Output the (x, y) coordinate of the center of the cell containing the given text.  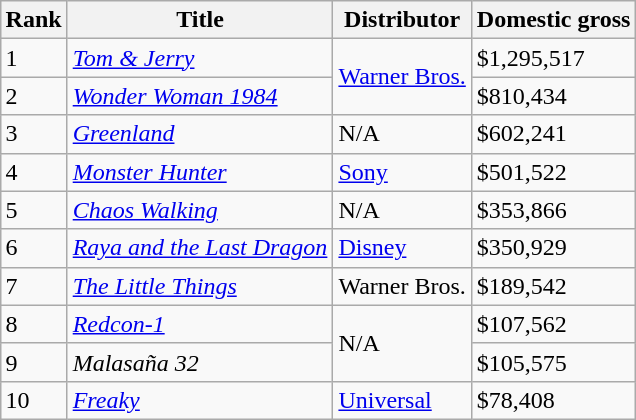
9 (34, 362)
Disney (402, 248)
The Little Things (200, 286)
Greenland (200, 134)
Sony (402, 172)
Redcon-1 (200, 324)
4 (34, 172)
$501,522 (554, 172)
Domestic gross (554, 20)
10 (34, 400)
$353,866 (554, 210)
$1,295,517 (554, 58)
Monster Hunter (200, 172)
$107,562 (554, 324)
$105,575 (554, 362)
Freaky (200, 400)
Malasaña 32 (200, 362)
$602,241 (554, 134)
$810,434 (554, 96)
Raya and the Last Dragon (200, 248)
5 (34, 210)
6 (34, 248)
$189,542 (554, 286)
Wonder Woman 1984 (200, 96)
Universal (402, 400)
$78,408 (554, 400)
7 (34, 286)
1 (34, 58)
Distributor (402, 20)
3 (34, 134)
Title (200, 20)
$350,929 (554, 248)
8 (34, 324)
Tom & Jerry (200, 58)
Rank (34, 20)
2 (34, 96)
Chaos Walking (200, 210)
